Determine the (x, y) coordinate at the center of the cell enclosing the given text.  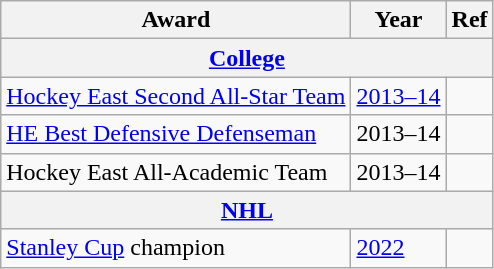
Stanley Cup champion (176, 248)
College (247, 58)
Hockey East All-Academic Team (176, 172)
2022 (398, 248)
HE Best Defensive Defenseman (176, 134)
NHL (247, 210)
Ref (470, 20)
Year (398, 20)
Award (176, 20)
Hockey East Second All-Star Team (176, 96)
